Detect which cell encompasses the target text, then output its (X, Y) center coordinate. 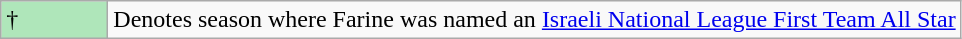
† (54, 20)
Denotes season where Farine was named an Israeli National League First Team All Star (534, 20)
